Search for the cell housing the specified text and yield its [x, y] center coordinate. 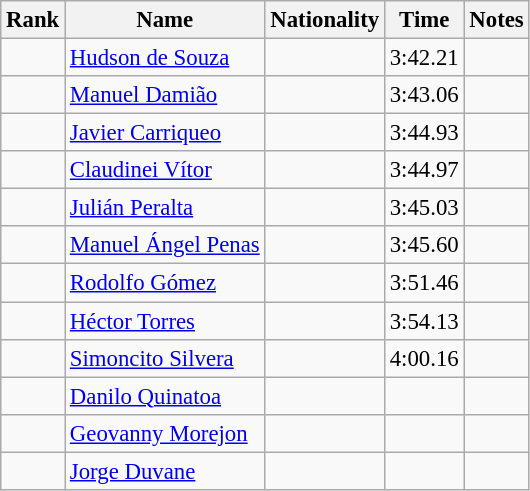
Hudson de Souza [165, 58]
Geovanny Morejon [165, 433]
Rodolfo Gómez [165, 283]
3:42.21 [424, 58]
Nationality [324, 20]
Manuel Damião [165, 95]
3:43.06 [424, 95]
Jorge Duvane [165, 471]
Julián Peralta [165, 208]
4:00.16 [424, 358]
3:54.13 [424, 321]
Name [165, 20]
3:44.93 [424, 133]
Time [424, 20]
Manuel Ángel Penas [165, 245]
Simoncito Silvera [165, 358]
Danilo Quinatoa [165, 396]
3:51.46 [424, 283]
3:45.60 [424, 245]
3:44.97 [424, 170]
3:45.03 [424, 208]
Notes [496, 20]
Rank [33, 20]
Claudinei Vítor [165, 170]
Javier Carriqueo [165, 133]
Héctor Torres [165, 321]
